Capture the cell that displays the provided text and extract its (X, Y) central coordinate. 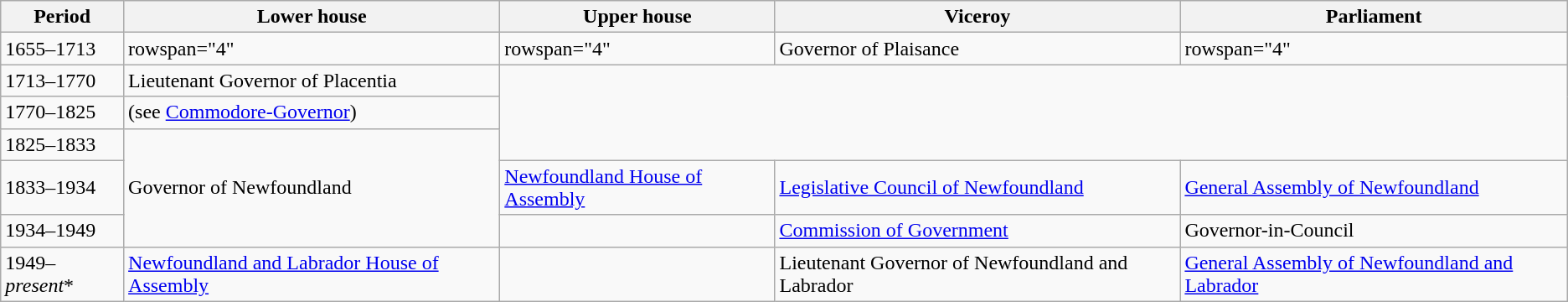
1949–present* (62, 273)
1713–1770 (62, 81)
1655–1713 (62, 49)
General Assembly of Newfoundland and Labrador (1374, 273)
1934–1949 (62, 231)
Lower house (312, 17)
Governor of Plaisance (977, 49)
1825–1833 (62, 144)
Commission of Government (977, 231)
Parliament (1374, 17)
Lieutenant Governor of Newfoundland and Labrador (977, 273)
Legislative Council of Newfoundland (977, 188)
Newfoundland House of Assembly (637, 188)
Upper house (637, 17)
Lieutenant Governor of Placentia (312, 81)
Viceroy (977, 17)
General Assembly of Newfoundland (1374, 188)
1770–1825 (62, 112)
Period (62, 17)
1833–1934 (62, 188)
(see Commodore-Governor) (312, 112)
Newfoundland and Labrador House of Assembly (312, 273)
Governor of Newfoundland (312, 188)
Governor-in-Council (1374, 231)
